Provide the (X, Y) coordinate of the cell's center where the given text is located.  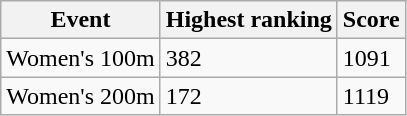
Women's 100m (80, 58)
Score (371, 20)
172 (248, 96)
Event (80, 20)
1119 (371, 96)
Women's 200m (80, 96)
Highest ranking (248, 20)
1091 (371, 58)
382 (248, 58)
